Return [x, y] of the center of cell containing provided text 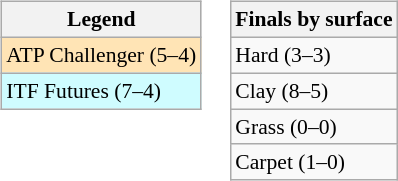
Clay (8–5) [314, 91]
Carpet (1–0) [314, 162]
ATP Challenger (5–4) [101, 55]
Finals by surface [314, 20]
Hard (3–3) [314, 55]
Legend [101, 20]
ITF Futures (7–4) [101, 91]
Grass (0–0) [314, 127]
